From the cell containing the given text, extract its center point as (x, y) coordinate. 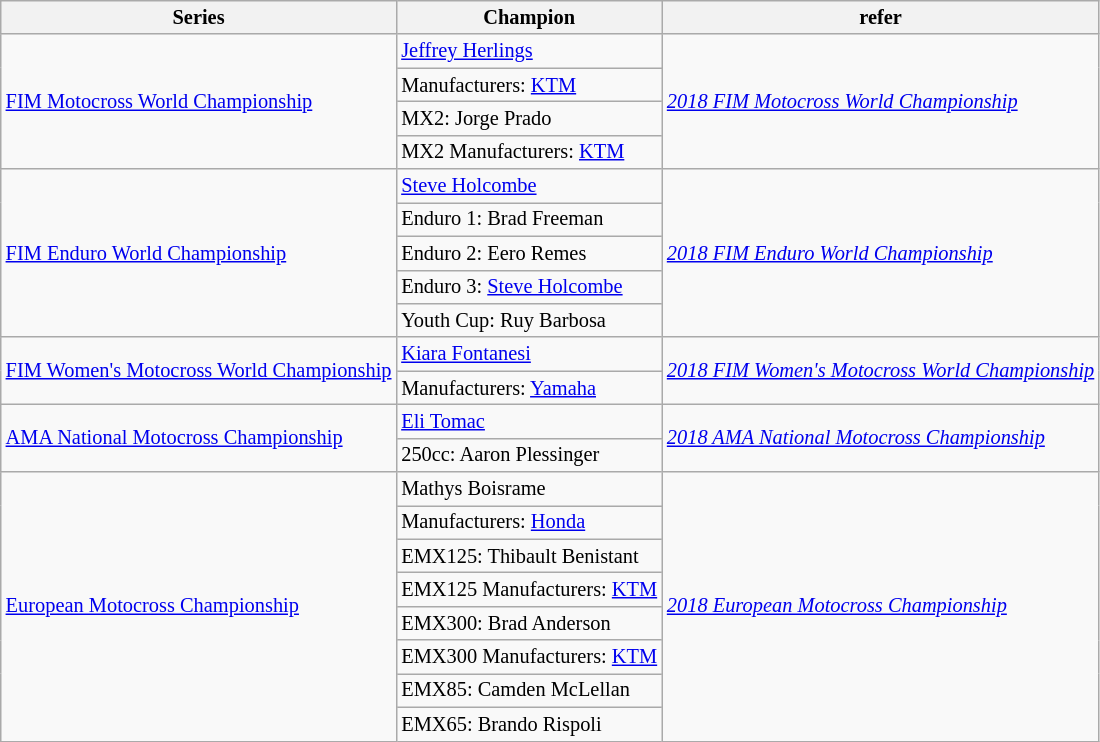
EMX300: Brad Anderson (529, 623)
Manufacturers: KTM (529, 85)
Kiara Fontanesi (529, 354)
Champion (529, 17)
Manufacturers: Yamaha (529, 388)
EMX85: Camden McLellan (529, 690)
Jeffrey Herlings (529, 51)
refer (880, 17)
EMX125 Manufacturers: KTM (529, 589)
AMA National Motocross Championship (199, 438)
FIM Women's Motocross World Championship (199, 370)
EMX65: Brando Rispoli (529, 724)
2018 FIM Women's Motocross World Championship (880, 370)
FIM Enduro World Championship (199, 253)
Eli Tomac (529, 421)
Youth Cup: Ruy Barbosa (529, 320)
EMX125: Thibault Benistant (529, 556)
Enduro 3: Steve Holcombe (529, 287)
European Motocross Championship (199, 606)
Enduro 1: Brad Freeman (529, 219)
2018 FIM Enduro World Championship (880, 253)
Steve Holcombe (529, 186)
2018 AMA National Motocross Championship (880, 438)
Enduro 2: Eero Remes (529, 253)
Mathys Boisrame (529, 489)
250cc: Aaron Plessinger (529, 455)
FIM Motocross World Championship (199, 102)
MX2 Manufacturers: KTM (529, 152)
MX2: Jorge Prado (529, 118)
Series (199, 17)
EMX300 Manufacturers: KTM (529, 657)
2018 FIM Motocross World Championship (880, 102)
Manufacturers: Honda (529, 522)
2018 European Motocross Championship (880, 606)
